Search for the cell housing the specified text and yield its (X, Y) center coordinate. 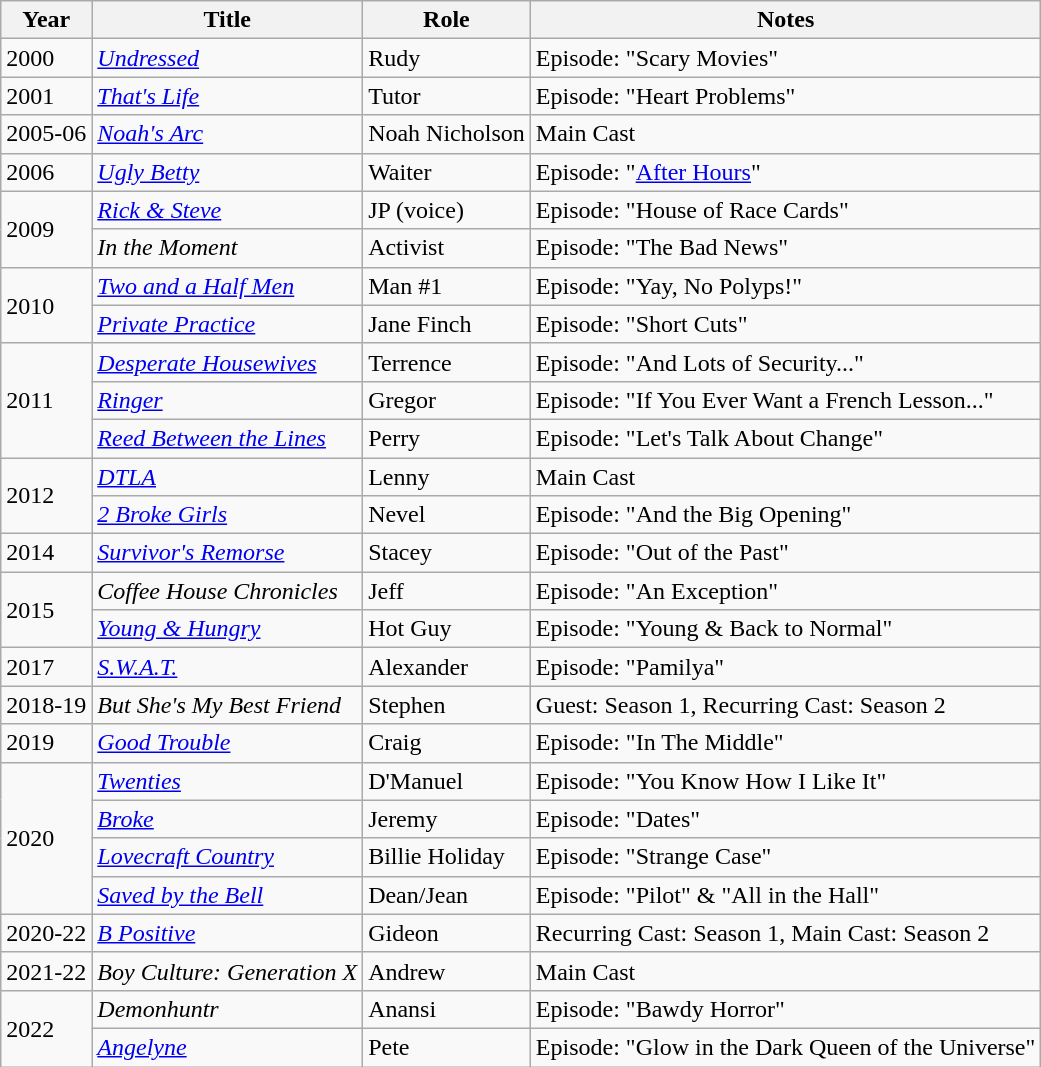
2020-22 (46, 933)
Jeremy (447, 819)
Waiter (447, 172)
Andrew (447, 971)
Stephen (447, 705)
Young & Hungry (228, 629)
But She's My Best Friend (228, 705)
Episode: "An Exception" (786, 591)
2011 (46, 400)
Role (447, 20)
Demonhuntr (228, 1009)
Episode: "Out of the Past" (786, 553)
That's Life (228, 96)
Episode: "The Bad News" (786, 248)
Terrence (447, 362)
2014 (46, 553)
Episode: "Young & Back to Normal" (786, 629)
2000 (46, 58)
Boy Culture: Generation X (228, 971)
2012 (46, 496)
Episode: "Glow in the Dark Queen of the Universe" (786, 1047)
Jane Finch (447, 324)
Tutor (447, 96)
Undressed (228, 58)
Recurring Cast: Season 1, Main Cast: Season 2 (786, 933)
In the Moment (228, 248)
Noah Nicholson (447, 134)
S.W.A.T. (228, 667)
2001 (46, 96)
Two and a Half Men (228, 286)
2005-06 (46, 134)
Rudy (447, 58)
Episode: "Short Cuts" (786, 324)
Episode: "Pamilya" (786, 667)
Broke (228, 819)
Episode: "Scary Movies" (786, 58)
Pete (447, 1047)
JP (voice) (447, 210)
Noah's Arc (228, 134)
Episode: "Bawdy Horror" (786, 1009)
DTLA (228, 477)
2019 (46, 743)
Man #1 (447, 286)
Notes (786, 20)
Rick & Steve (228, 210)
2006 (46, 172)
Nevel (447, 515)
Episode: "Strange Case" (786, 857)
Good Trouble (228, 743)
2021-22 (46, 971)
Episode: "Heart Problems" (786, 96)
2017 (46, 667)
D'Manuel (447, 781)
2 Broke Girls (228, 515)
Episode: "Pilot" & "All in the Hall" (786, 895)
Private Practice (228, 324)
Desperate Housewives (228, 362)
Episode: "Dates" (786, 819)
B Positive (228, 933)
Gregor (447, 400)
Hot Guy (447, 629)
Title (228, 20)
Coffee House Chronicles (228, 591)
Twenties (228, 781)
Jeff (447, 591)
Gideon (447, 933)
Stacey (447, 553)
Episode: "If You Ever Want a French Lesson..." (786, 400)
Activist (447, 248)
2022 (46, 1028)
Episode: "After Hours" (786, 172)
Anansi (447, 1009)
2020 (46, 838)
Survivor's Remorse (228, 553)
Angelyne (228, 1047)
2009 (46, 229)
Episode: "And Lots of Security..." (786, 362)
Episode: "Yay, No Polyps!" (786, 286)
Alexander (447, 667)
Billie Holiday (447, 857)
Episode: "House of Race Cards" (786, 210)
Guest: Season 1, Recurring Cast: Season 2 (786, 705)
Saved by the Bell (228, 895)
Episode: "You Know How I Like It" (786, 781)
Episode: "In The Middle" (786, 743)
Dean/Jean (447, 895)
Perry (447, 438)
Lovecraft Country (228, 857)
Ugly Betty (228, 172)
Reed Between the Lines (228, 438)
Ringer (228, 400)
Lenny (447, 477)
2015 (46, 610)
Episode: "And the Big Opening" (786, 515)
Year (46, 20)
Craig (447, 743)
2010 (46, 305)
Episode: "Let's Talk About Change" (786, 438)
2018-19 (46, 705)
